Identify which cell holds the provided text, then report its (X, Y) central coordinate. 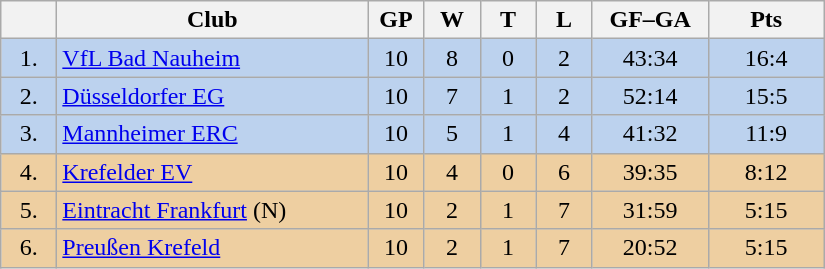
VfL Bad Nauheim (212, 58)
Eintracht Frankfurt (N) (212, 210)
5 (452, 134)
Düsseldorfer EG (212, 96)
8 (452, 58)
Preußen Krefeld (212, 248)
39:35 (650, 172)
15:5 (766, 96)
43:34 (650, 58)
41:32 (650, 134)
Mannheimer ERC (212, 134)
31:59 (650, 210)
4. (29, 172)
5. (29, 210)
GP (396, 20)
W (452, 20)
1. (29, 58)
Krefelder EV (212, 172)
3. (29, 134)
Pts (766, 20)
GF–GA (650, 20)
6 (564, 172)
16:4 (766, 58)
8:12 (766, 172)
T (508, 20)
L (564, 20)
2. (29, 96)
20:52 (650, 248)
52:14 (650, 96)
11:9 (766, 134)
Club (212, 20)
6. (29, 248)
